Search for the cell housing the specified text and yield its (x, y) center coordinate. 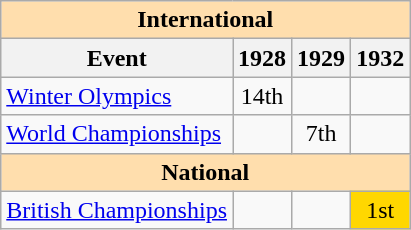
14th (262, 96)
National (206, 172)
Event (117, 58)
1929 (322, 58)
World Championships (117, 134)
International (206, 20)
1932 (380, 58)
British Championships (117, 210)
1st (380, 210)
7th (322, 134)
Winter Olympics (117, 96)
1928 (262, 58)
